Determine the [X, Y] coordinate at the center of the cell enclosing the given text.  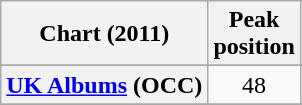
Peak position [254, 34]
48 [254, 85]
Chart (2011) [104, 34]
UK Albums (OCC) [104, 85]
